Locate the cell with the specified text and output its [X, Y] center coordinate. 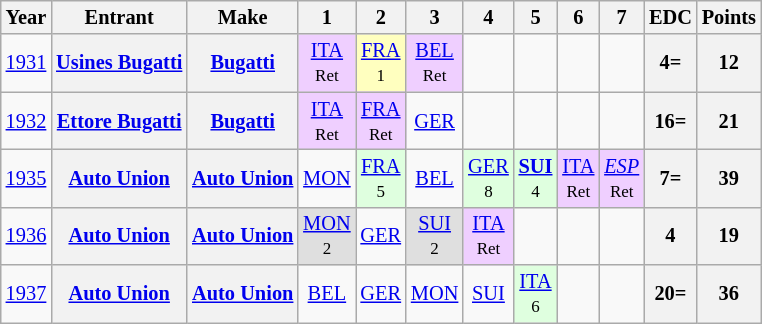
Entrant [119, 17]
FRA5 [381, 178]
2 [381, 17]
1935 [26, 178]
BELRet [434, 63]
EDC [670, 17]
GER8 [488, 178]
FRA1 [381, 63]
1937 [26, 294]
Ettore Bugatti [119, 121]
36 [729, 294]
Make [242, 17]
Year [26, 17]
1936 [26, 236]
ESPRet [622, 178]
ITA6 [536, 294]
SUI [488, 294]
1931 [26, 63]
Points [729, 17]
Usines Bugatti [119, 63]
20= [670, 294]
SUI2 [434, 236]
12 [729, 63]
39 [729, 178]
19 [729, 236]
SUI4 [536, 178]
1 [326, 17]
3 [434, 17]
1932 [26, 121]
6 [578, 17]
7 [622, 17]
5 [536, 17]
4= [670, 63]
FRARet [381, 121]
MON2 [326, 236]
21 [729, 121]
7= [670, 178]
16= [670, 121]
